Provide the [X, Y] coordinate of the cell's center where the given text is located.  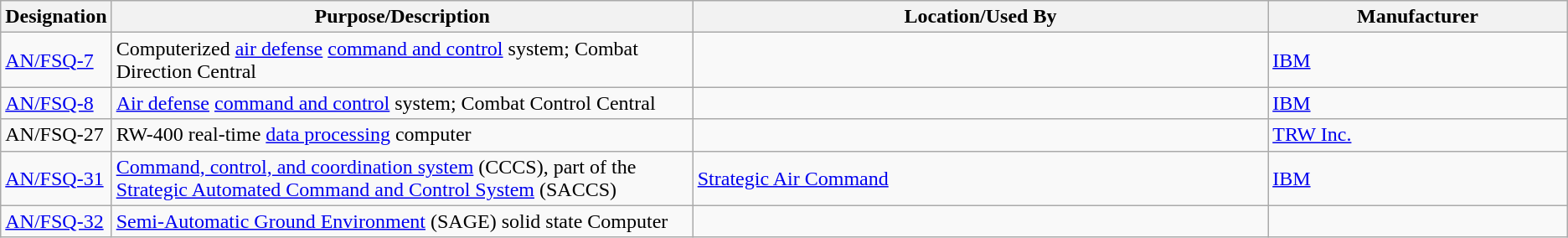
Semi-Automatic Ground Environment (SAGE) solid state Computer [402, 221]
Manufacturer [1418, 17]
Designation [56, 17]
Command, control, and coordination system (CCCS), part of the Strategic Automated Command and Control System (SACCS) [402, 178]
AN/FSQ-27 [56, 135]
Strategic Air Command [980, 178]
TRW Inc. [1418, 135]
AN/FSQ-31 [56, 178]
Air defense command and control system; Combat Control Central [402, 103]
Computerized air defense command and control system; Combat Direction Central [402, 60]
RW-400 real-time data processing computer [402, 135]
Location/Used By [980, 17]
Purpose/Description [402, 17]
AN/FSQ-32 [56, 221]
AN/FSQ-8 [56, 103]
AN/FSQ-7 [56, 60]
